For the text-containing cell, return its midpoint in (x, y) coordinate format. 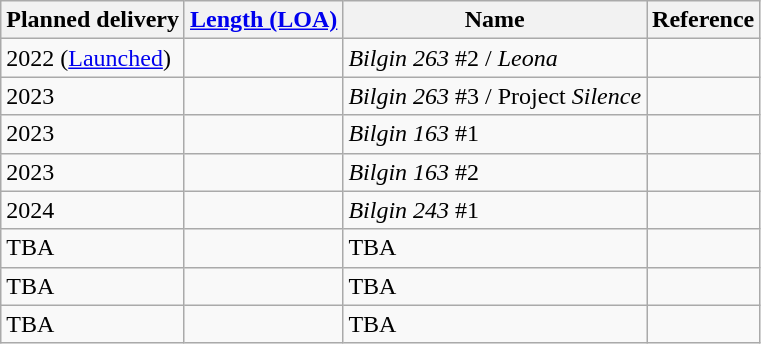
Name (495, 20)
Reference (704, 20)
Bilgin 263 #3 / Project Silence (495, 96)
Bilgin 243 #1 (495, 210)
2022 (Launched) (93, 58)
Bilgin 163 #2 (495, 172)
Planned delivery (93, 20)
2024 (93, 210)
Bilgin 263 #2 / Leona (495, 58)
Length (LOA) (263, 20)
Bilgin 163 #1 (495, 134)
